Locate the cell with the specified text and output its [x, y] center coordinate. 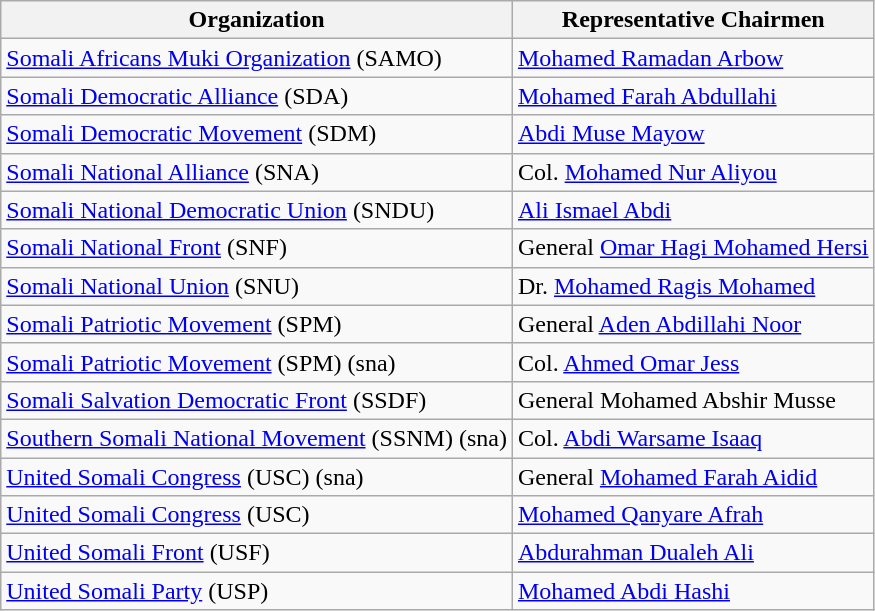
Mohamed Qanyare Afrah [693, 515]
Organization [257, 20]
Somali National Union (SNU) [257, 286]
Abdurahman Dualeh Ali [693, 553]
United Somali Party (USP) [257, 591]
Col. Abdi Warsame Isaaq [693, 438]
Col. Mohamed Nur Aliyou [693, 172]
Dr. Mohamed Ragis Mohamed [693, 286]
Somali Salvation Democratic Front (SSDF) [257, 400]
General Omar Hagi Mohamed Hersi [693, 248]
Somali National Democratic Union (SNDU) [257, 210]
Somali Africans Muki Organization (SAMO) [257, 58]
Somali Democratic Alliance (SDA) [257, 96]
Mohamed Abdi Hashi [693, 591]
Southern Somali National Movement (SSNM) (sna) [257, 438]
United Somali Congress (USC) [257, 515]
Abdi Muse Mayow [693, 134]
General Mohamed Abshir Musse [693, 400]
Somali Patriotic Movement (SPM) [257, 324]
Mohamed Ramadan Arbow [693, 58]
Representative Chairmen [693, 20]
General Aden Abdillahi Noor [693, 324]
Ali Ismael Abdi [693, 210]
Col. Ahmed Omar Jess [693, 362]
United Somali Congress (USC) (sna) [257, 477]
United Somali Front (USF) [257, 553]
Mohamed Farah Abdullahi [693, 96]
Somali Democratic Movement (SDM) [257, 134]
Somali National Alliance (SNA) [257, 172]
Somali Patriotic Movement (SPM) (sna) [257, 362]
Somali National Front (SNF) [257, 248]
General Mohamed Farah Aidid [693, 477]
